Detect which cell encompasses the target text, then output its (X, Y) center coordinate. 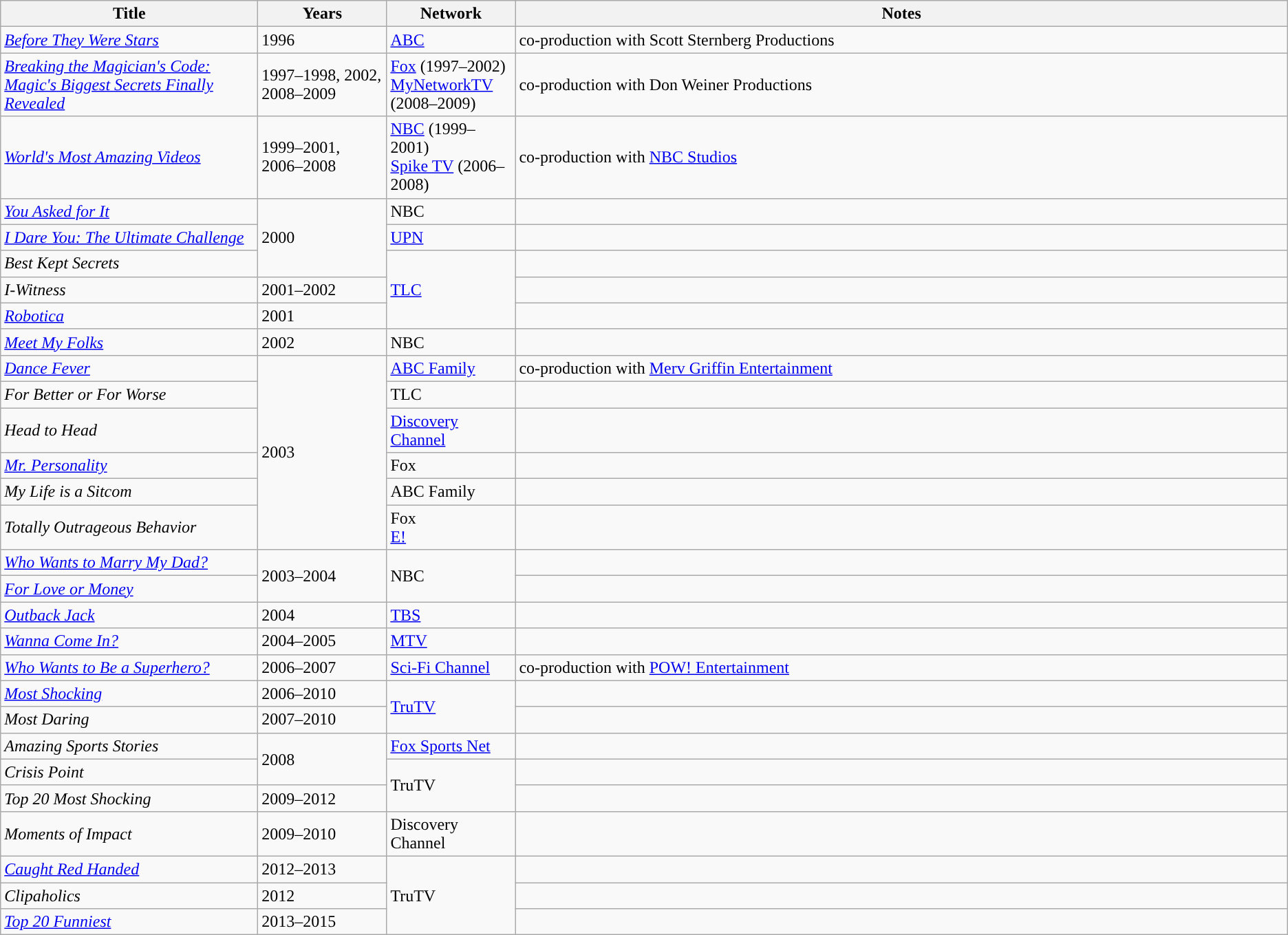
Mr. Personality (129, 466)
2012 (322, 895)
Years (322, 14)
Totally Outrageous Behavior (129, 527)
Top 20 Most Shocking (129, 798)
2006–2007 (322, 667)
2007–2010 (322, 720)
World's Most Amazing Videos (129, 157)
For Better or For Worse (129, 394)
Best Kept Secrets (129, 264)
Caught Red Handed (129, 869)
2004 (322, 615)
I-Witness (129, 290)
co-production with Merv Griffin Entertainment (901, 368)
Moments of Impact (129, 834)
co-production with POW! Entertainment (901, 667)
2013–2015 (322, 922)
2003 (322, 452)
Clipaholics (129, 895)
2002 (322, 342)
My Life is a Sitcom (129, 492)
Amazing Sports Stories (129, 746)
Meet My Folks (129, 342)
Who Wants to Be a Superhero? (129, 667)
UPN (451, 237)
1996 (322, 40)
2006–2010 (322, 694)
Notes (901, 14)
2012–2013 (322, 869)
Most Daring (129, 720)
2001–2002 (322, 290)
Wanna Come In? (129, 641)
Breaking the Magician's Code: Magic's Biggest Secrets Finally Revealed (129, 85)
2009–2012 (322, 798)
Sci-Fi Channel (451, 667)
1999–2001, 2006–2008 (322, 157)
co-production with NBC Studios (901, 157)
Network (451, 14)
TBS (451, 615)
Fox (451, 466)
Crisis Point (129, 772)
MTV (451, 641)
Head to Head (129, 429)
1997–1998, 2002, 2008–2009 (322, 85)
2004–2005 (322, 641)
2003–2004 (322, 576)
FoxE! (451, 527)
You Asked for It (129, 211)
Before They Were Stars (129, 40)
co-production with Don Weiner Productions (901, 85)
co-production with Scott Sternberg Productions (901, 40)
2000 (322, 237)
Title (129, 14)
I Dare You: The Ultimate Challenge (129, 237)
Top 20 Funniest (129, 922)
Outback Jack (129, 615)
For Love or Money (129, 589)
2009–2010 (322, 834)
2008 (322, 759)
Dance Fever (129, 368)
Fox (1997–2002)MyNetworkTV (2008–2009) (451, 85)
Most Shocking (129, 694)
2001 (322, 316)
Who Wants to Marry My Dad? (129, 563)
NBC (1999–2001)Spike TV (2006–2008) (451, 157)
Robotica (129, 316)
Fox Sports Net (451, 746)
ABC (451, 40)
